Determine the [x, y] coordinate at the center of the cell enclosing the given text.  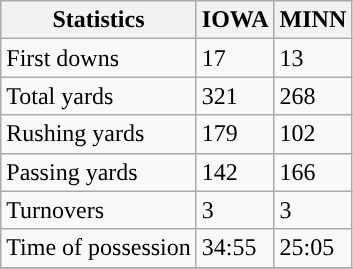
13 [313, 58]
102 [313, 134]
Rushing yards [99, 134]
321 [235, 96]
179 [235, 134]
Passing yards [99, 172]
268 [313, 96]
142 [235, 172]
First downs [99, 58]
Total yards [99, 96]
25:05 [313, 248]
IOWA [235, 20]
166 [313, 172]
Statistics [99, 20]
34:55 [235, 248]
Time of possession [99, 248]
MINN [313, 20]
Turnovers [99, 210]
17 [235, 58]
